Extract the [X, Y] coordinate from the center of the cell holding the provided text.  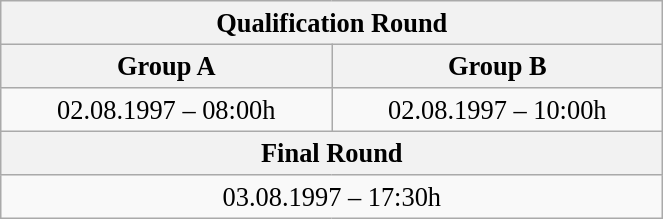
Final Round [332, 153]
02.08.1997 – 10:00h [498, 109]
Qualification Round [332, 22]
02.08.1997 – 08:00h [166, 109]
Group A [166, 66]
03.08.1997 – 17:30h [332, 197]
Group B [498, 66]
